Extract the (x, y) coordinate from the center of the cell holding the provided text.  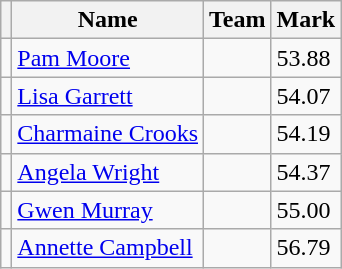
55.00 (306, 210)
54.07 (306, 96)
Angela Wright (108, 172)
Mark (306, 20)
Lisa Garrett (108, 96)
56.79 (306, 248)
Name (108, 20)
Pam Moore (108, 58)
Charmaine Crooks (108, 134)
54.19 (306, 134)
54.37 (306, 172)
Annette Campbell (108, 248)
Gwen Murray (108, 210)
53.88 (306, 58)
Team (238, 20)
